Find where the given text appears and provide that cell's center as (x, y) coordinate. 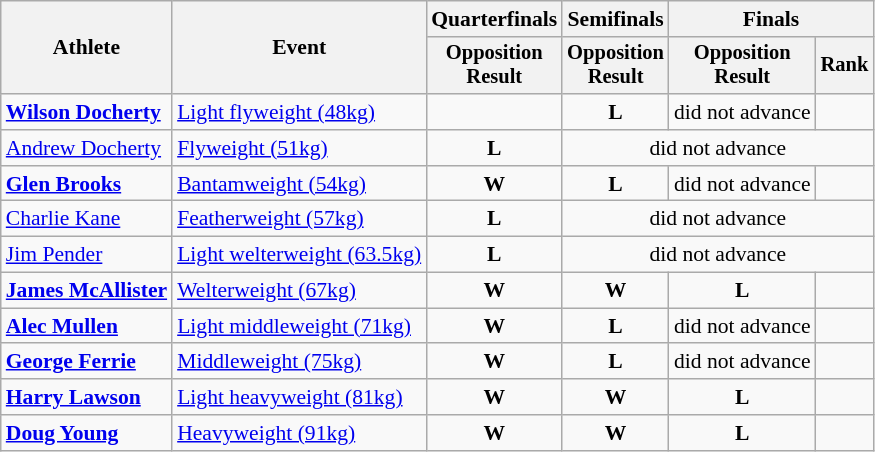
Jim Pender (86, 255)
Harry Lawson (86, 397)
Charlie Kane (86, 219)
Flyweight (51kg) (299, 148)
Finals (771, 19)
Heavyweight (91kg) (299, 433)
Light welterweight (63.5kg) (299, 255)
Doug Young (86, 433)
Light flyweight (48kg) (299, 112)
Wilson Docherty (86, 112)
Athlete (86, 48)
Glen Brooks (86, 184)
Event (299, 48)
Quarterfinals (494, 19)
Middleweight (75kg) (299, 362)
Bantamweight (54kg) (299, 184)
Welterweight (67kg) (299, 291)
Alec Mullen (86, 326)
James McAllister (86, 291)
Light heavyweight (81kg) (299, 397)
George Ferrie (86, 362)
Andrew Docherty (86, 148)
Rank (845, 66)
Featherweight (57kg) (299, 219)
Light middleweight (71kg) (299, 326)
Semifinals (616, 19)
